Identify which cell holds the provided text, then report its (x, y) central coordinate. 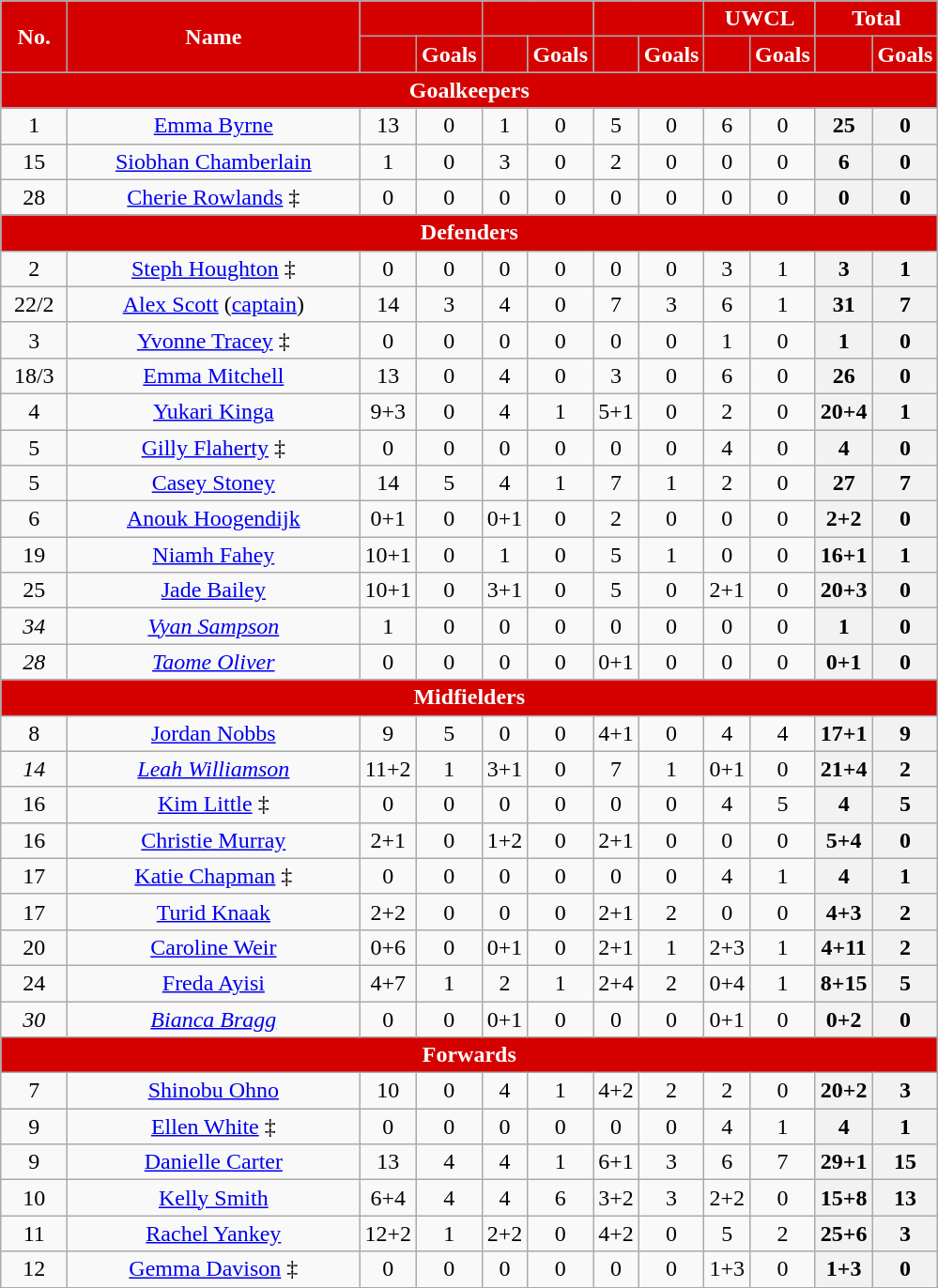
Taome Oliver (214, 662)
11 (34, 1234)
15+8 (843, 1198)
29+1 (843, 1162)
Gilly Flaherty ‡ (214, 448)
26 (843, 376)
2+3 (727, 947)
Defenders (469, 233)
Casey Stoney (214, 483)
No. (34, 37)
Emma Mitchell (214, 376)
Yukari Kinga (214, 411)
Turid Knaak (214, 912)
4+7 (389, 983)
19 (34, 555)
16+1 (843, 555)
12 (34, 1269)
Midfielders (469, 698)
Emma Byrne (214, 126)
24 (34, 983)
Goalkeepers (469, 90)
20+4 (843, 411)
Danielle Carter (214, 1162)
22/2 (34, 304)
5+1 (616, 411)
Jade Bailey (214, 590)
Kim Little ‡ (214, 805)
Total (876, 19)
9+3 (389, 411)
0+2 (843, 1019)
18/3 (34, 376)
4+11 (843, 947)
8+15 (843, 983)
12+2 (389, 1234)
6+1 (616, 1162)
25+6 (843, 1234)
20+2 (843, 1091)
Gemma Davison ‡ (214, 1269)
Yvonne Tracey ‡ (214, 340)
34 (34, 626)
Name (214, 37)
5+4 (843, 840)
Forwards (469, 1055)
Katie Chapman ‡ (214, 876)
Vyan Sampson (214, 626)
Rachel Yankey (214, 1234)
4+3 (843, 912)
27 (843, 483)
Leah Williamson (214, 769)
UWCL (760, 19)
0+6 (389, 947)
Caroline Weir (214, 947)
20 (34, 947)
2+4 (616, 983)
Siobhan Chamberlain (214, 161)
3+2 (616, 1198)
4+1 (616, 733)
31 (843, 304)
11+2 (389, 769)
Jordan Nobbs (214, 733)
Cherie Rowlands ‡ (214, 197)
Freda Ayisi (214, 983)
1+2 (505, 840)
8 (34, 733)
Ellen White ‡ (214, 1127)
30 (34, 1019)
21+4 (843, 769)
17+1 (843, 733)
6+4 (389, 1198)
Steph Houghton ‡ (214, 268)
Bianca Bragg (214, 1019)
Anouk Hoogendijk (214, 519)
Niamh Fahey (214, 555)
20+3 (843, 590)
0+4 (727, 983)
Shinobu Ohno (214, 1091)
Christie Murray (214, 840)
Kelly Smith (214, 1198)
Alex Scott (captain) (214, 304)
